Capture the cell that displays the provided text and extract its (X, Y) central coordinate. 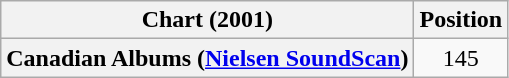
Position (461, 20)
145 (461, 58)
Chart (2001) (208, 20)
Canadian Albums (Nielsen SoundScan) (208, 58)
